Capture the cell that displays the provided text and extract its (x, y) central coordinate. 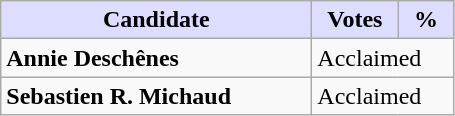
Votes (355, 20)
Annie Deschênes (156, 58)
Sebastien R. Michaud (156, 96)
Candidate (156, 20)
% (426, 20)
